Pinpoint the cell where the given text exists, returning its [X, Y] midpoint coordinate. 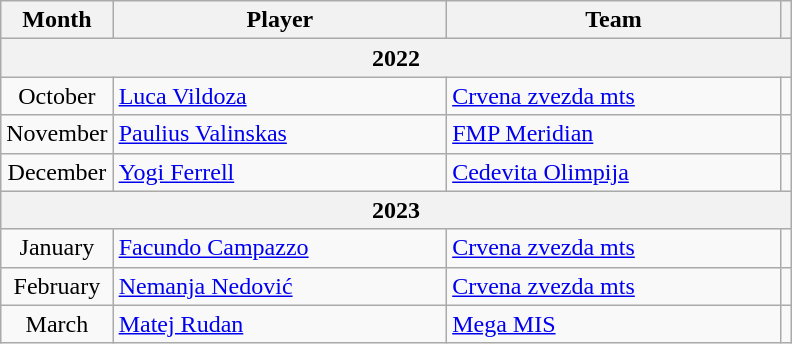
January [57, 248]
FMP Meridian [614, 134]
Luca Vildoza [280, 96]
Mega MIS [614, 324]
Facundo Campazzo [280, 248]
February [57, 286]
Team [614, 20]
Player [280, 20]
2022 [396, 58]
March [57, 324]
October [57, 96]
Month [57, 20]
December [57, 172]
Paulius Valinskas [280, 134]
Yogi Ferrell [280, 172]
November [57, 134]
Matej Rudan [280, 324]
Nemanja Nedović [280, 286]
Cedevita Olimpija [614, 172]
2023 [396, 210]
